From the cell containing the given text, extract its center point as [X, Y] coordinate. 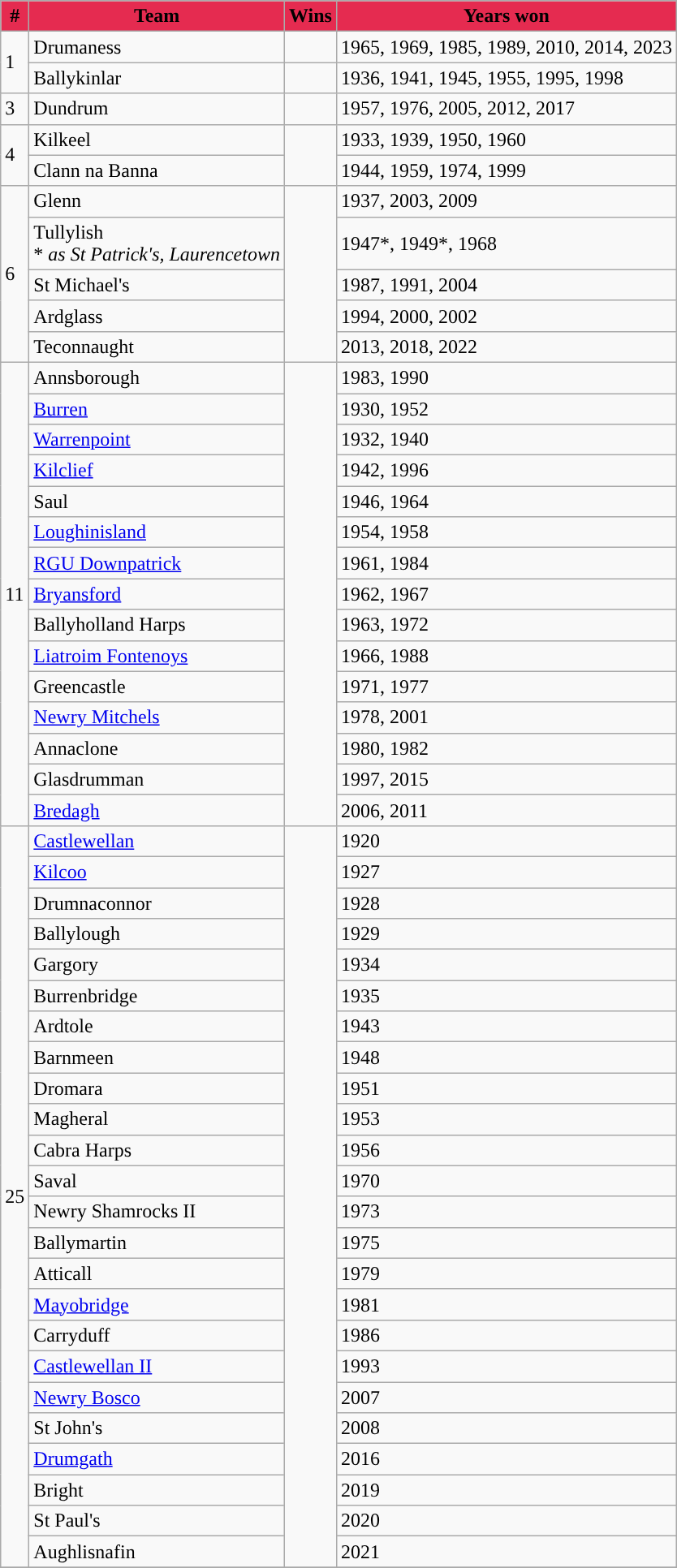
Barnmeen [157, 1058]
Ballykinlar [157, 78]
Gargory [157, 965]
Ardglass [157, 316]
Castlewellan II [157, 1366]
1933, 1939, 1950, 1960 [507, 140]
1979 [507, 1273]
Glenn [157, 201]
2020 [507, 1521]
Greencastle [157, 687]
4 [15, 155]
1920 [507, 841]
Mayobridge [157, 1304]
St Paul's [157, 1521]
2008 [507, 1428]
Carryduff [157, 1335]
Aughlisnafin [157, 1552]
2007 [507, 1397]
Team [157, 16]
1929 [507, 934]
Magheral [157, 1119]
1957, 1976, 2005, 2012, 2017 [507, 109]
Liatroim Fontenoys [157, 656]
1934 [507, 965]
Ardtole [157, 1027]
1936, 1941, 1945, 1955, 1995, 1998 [507, 78]
St John's [157, 1428]
Drumgath [157, 1459]
Burren [157, 408]
1930, 1952 [507, 408]
Glasdrumman [157, 779]
Ballylough [157, 934]
Clann na Banna [157, 170]
Atticall [157, 1273]
Burrenbridge [157, 996]
1943 [507, 1027]
Ballyholland Harps [157, 625]
Annsborough [157, 377]
1946, 1964 [507, 502]
Bryansford [157, 594]
1963, 1972 [507, 625]
1962, 1967 [507, 594]
St Michael's [157, 285]
Loughinisland [157, 532]
Drumaness [157, 47]
1928 [507, 903]
Kilclief [157, 471]
1970 [507, 1181]
1965, 1969, 1985, 1989, 2010, 2014, 2023 [507, 47]
3 [15, 109]
Tullylish* as St Patrick's, Laurencetown [157, 243]
Bright [157, 1490]
Kilkeel [157, 140]
Kilcoo [157, 872]
Castlewellan [157, 841]
1993 [507, 1366]
1954, 1958 [507, 532]
# [15, 16]
Newry Shamrocks II [157, 1212]
1927 [507, 872]
RGU Downpatrick [157, 563]
1975 [507, 1243]
6 [15, 274]
Dundrum [157, 109]
Wins [310, 16]
11 [15, 594]
Warrenpoint [157, 440]
1951 [507, 1088]
1942, 1996 [507, 471]
2006, 2011 [507, 810]
2016 [507, 1459]
1961, 1984 [507, 563]
1944, 1959, 1974, 1999 [507, 170]
1981 [507, 1304]
2013, 2018, 2022 [507, 347]
1980, 1982 [507, 748]
1973 [507, 1212]
1932, 1940 [507, 440]
Saul [157, 502]
Ballymartin [157, 1243]
Saval [157, 1181]
1971, 1977 [507, 687]
1947*, 1949*, 1968 [507, 243]
1986 [507, 1335]
1 [15, 62]
1966, 1988 [507, 656]
Years won [507, 16]
1983, 1990 [507, 377]
1935 [507, 996]
Newry Bosco [157, 1397]
Cabra Harps [157, 1150]
Newry Mitchels [157, 717]
1994, 2000, 2002 [507, 316]
Annaclone [157, 748]
1953 [507, 1119]
1997, 2015 [507, 779]
1948 [507, 1058]
1956 [507, 1150]
1987, 1991, 2004 [507, 285]
Bredagh [157, 810]
1978, 2001 [507, 717]
2019 [507, 1490]
2021 [507, 1552]
Drumnaconnor [157, 903]
Dromara [157, 1088]
Teconnaught [157, 347]
25 [15, 1196]
1937, 2003, 2009 [507, 201]
